Return [x, y] of the center of cell containing provided text 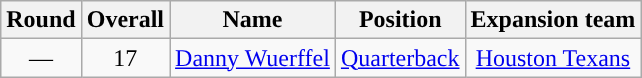
— [41, 58]
Danny Wuerffel [253, 58]
Quarterback [400, 58]
Round [41, 20]
Overall [125, 20]
17 [125, 58]
Expansion team [553, 20]
Position [400, 20]
Houston Texans [553, 58]
Name [253, 20]
